Provide the (x, y) coordinate of the cell's center where the given text is located.  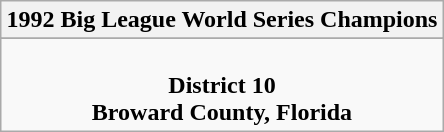
1992 Big League World Series Champions (222, 20)
District 10Broward County, Florida (222, 85)
